Identify which cell holds the provided text, then report its [X, Y] central coordinate. 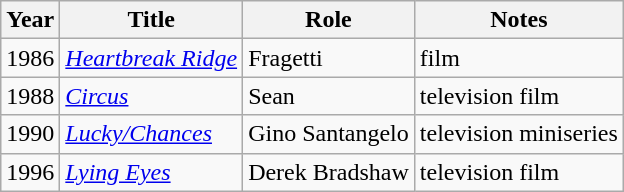
1988 [30, 96]
Derek Bradshaw [329, 172]
Heartbreak Ridge [152, 58]
film [518, 58]
Circus [152, 96]
Title [152, 20]
Gino Santangelo [329, 134]
Notes [518, 20]
Lying Eyes [152, 172]
Lucky/Chances [152, 134]
1996 [30, 172]
1986 [30, 58]
Role [329, 20]
television miniseries [518, 134]
Year [30, 20]
Fragetti [329, 58]
1990 [30, 134]
Sean [329, 96]
